Return (x, y) of the center of cell containing provided text 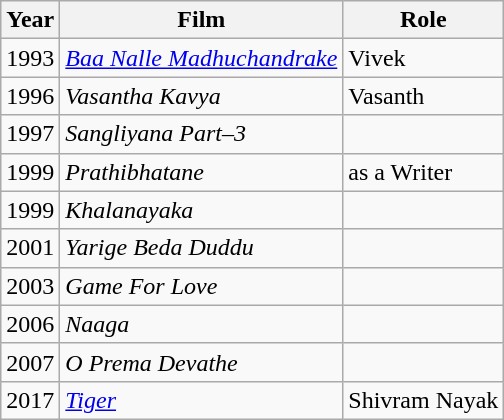
Baa Nalle Madhuchandrake (202, 58)
Vivek (424, 58)
Film (202, 20)
2007 (30, 362)
1993 (30, 58)
2003 (30, 286)
Prathibhatane (202, 172)
2006 (30, 324)
1997 (30, 134)
Sangliyana Part–3 (202, 134)
Vasantha Kavya (202, 96)
O Prema Devathe (202, 362)
2017 (30, 400)
Tiger (202, 400)
Game For Love (202, 286)
1996 (30, 96)
Khalanayaka (202, 210)
Naaga (202, 324)
as a Writer (424, 172)
2001 (30, 248)
Shivram Nayak (424, 400)
Vasanth (424, 96)
Year (30, 20)
Yarige Beda Duddu (202, 248)
Role (424, 20)
